Return the [x, y] coordinate for the center point of the cell that contains the specified text.  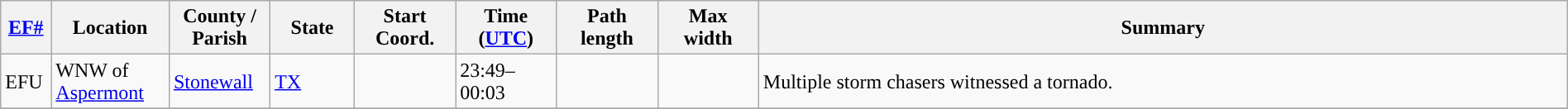
Path length [607, 28]
EF# [26, 28]
Summary [1163, 28]
Location [111, 28]
State [313, 28]
TX [313, 81]
Max width [708, 28]
WNW of Aspermont [111, 81]
Start Coord. [404, 28]
Time (UTC) [506, 28]
Stonewall [219, 81]
23:49–00:03 [506, 81]
County / Parish [219, 28]
Multiple storm chasers witnessed a tornado. [1163, 81]
EFU [26, 81]
